Return (x, y) of the center of cell containing provided text 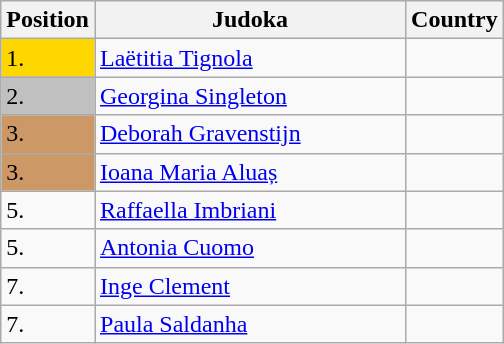
Inge Clement (250, 286)
Raffaella Imbriani (250, 210)
Paula Saldanha (250, 324)
Position (48, 20)
Ioana Maria Aluaș (250, 172)
Antonia Cuomo (250, 248)
1. (48, 58)
2. (48, 96)
Country (455, 20)
Georgina Singleton (250, 96)
Deborah Gravenstijn (250, 134)
Laëtitia Tignola (250, 58)
Judoka (250, 20)
